Return the [X, Y] coordinate for the center point of the cell that contains the specified text.  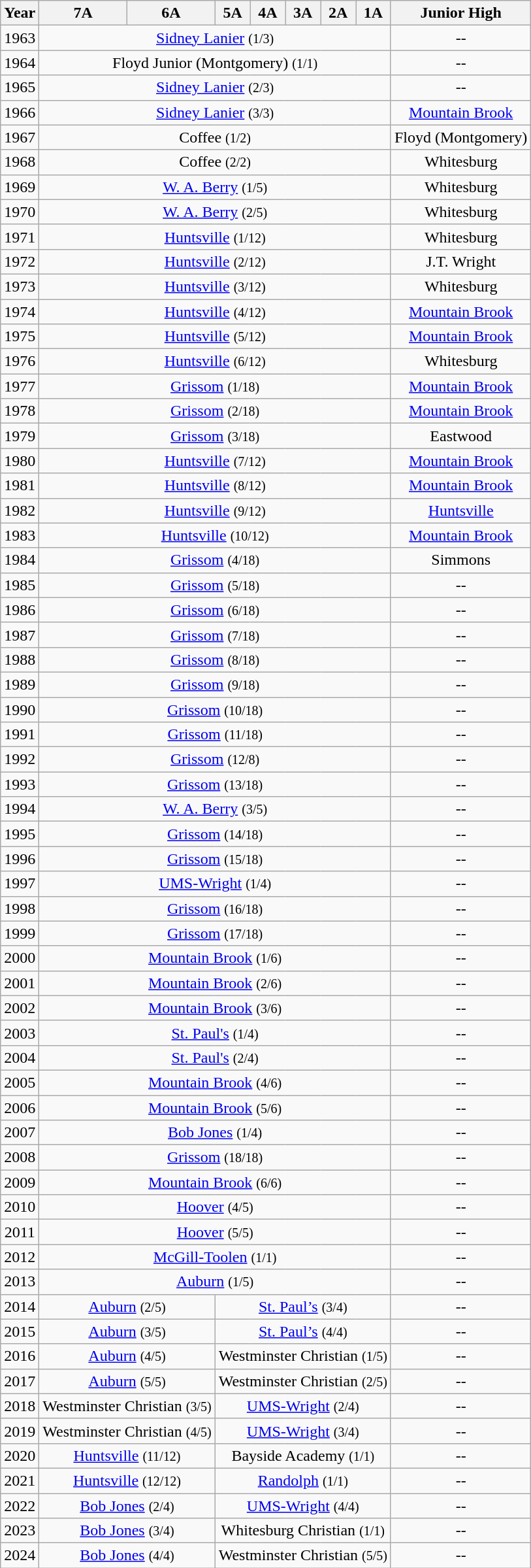
Grissom (16/18) [216, 909]
Huntsville (7/12) [216, 461]
UMS-Wright (4/4) [303, 1505]
McGill-Toolen (1/1) [216, 1257]
W. A. Berry (1/5) [216, 187]
Bayside Academy (1/1) [303, 1456]
1991 [20, 735]
Grissom (12/8) [216, 759]
Mountain Brook (3/6) [216, 1008]
Mountain Brook (5/6) [216, 1108]
Grissom (1/18) [216, 386]
Grissom (5/18) [216, 585]
2011 [20, 1232]
1994 [20, 809]
Grissom (10/18) [216, 709]
Grissom (18/18) [216, 1158]
2A [338, 13]
2017 [20, 1381]
Auburn (4/5) [127, 1356]
1A [374, 13]
1986 [20, 610]
Bob Jones (2/4) [127, 1505]
Auburn (1/5) [216, 1282]
Sidney Lanier (3/3) [216, 112]
1969 [20, 187]
4A [268, 13]
1984 [20, 560]
Huntsville (11/12) [127, 1456]
3A [303, 13]
2012 [20, 1257]
W. A. Berry (2/5) [216, 212]
Huntsville (9/12) [216, 510]
Westminster Christian (3/5) [127, 1406]
Grissom (4/18) [216, 560]
Mountain Brook (6/6) [216, 1182]
2008 [20, 1158]
Westminster Christian (4/5) [127, 1431]
UMS-Wright (2/4) [303, 1406]
7A [84, 13]
2014 [20, 1307]
Huntsville [460, 510]
1980 [20, 461]
Huntsville (2/12) [216, 261]
1999 [20, 933]
Westminster Christian (1/5) [303, 1356]
Grissom (9/18) [216, 684]
2010 [20, 1207]
Coffee (2/2) [216, 162]
2000 [20, 958]
1972 [20, 261]
Grissom (11/18) [216, 735]
1987 [20, 635]
1971 [20, 237]
Grissom (14/18) [216, 834]
1981 [20, 486]
2016 [20, 1356]
Floyd (Montgomery) [460, 137]
1985 [20, 585]
1992 [20, 759]
2006 [20, 1108]
2005 [20, 1082]
1964 [20, 63]
1976 [20, 361]
2021 [20, 1480]
Huntsville (5/12) [216, 337]
Whitesburg Christian (1/1) [303, 1531]
1966 [20, 112]
Eastwood [460, 436]
1963 [20, 38]
1965 [20, 88]
2002 [20, 1008]
Huntsville (4/12) [216, 312]
1993 [20, 784]
1974 [20, 312]
2003 [20, 1033]
St. Paul's (2/4) [216, 1058]
Westminster Christian (2/5) [303, 1381]
1997 [20, 884]
Grissom (17/18) [216, 933]
Year [20, 13]
Huntsville (8/12) [216, 486]
Floyd Junior (Montgomery) (1/1) [216, 63]
2018 [20, 1406]
2020 [20, 1456]
Grissom (13/18) [216, 784]
Bob Jones (3/4) [127, 1531]
Grissom (2/18) [216, 411]
1973 [20, 286]
1979 [20, 436]
2024 [20, 1556]
Hoover (4/5) [216, 1207]
Grissom (6/18) [216, 610]
1982 [20, 510]
Hoover (5/5) [216, 1232]
1989 [20, 684]
Randolph (1/1) [303, 1480]
Bob Jones (4/4) [127, 1556]
St. Paul’s (4/4) [303, 1331]
Mountain Brook (4/6) [216, 1082]
Grissom (15/18) [216, 859]
Huntsville (12/12) [127, 1480]
Auburn (3/5) [127, 1331]
1968 [20, 162]
Auburn (5/5) [127, 1381]
Coffee (1/2) [216, 137]
J.T. Wright [460, 261]
2013 [20, 1282]
St. Paul's (1/4) [216, 1033]
1978 [20, 411]
1970 [20, 212]
W. A. Berry (3/5) [216, 809]
2022 [20, 1505]
1975 [20, 337]
2007 [20, 1133]
Auburn (2/5) [127, 1307]
UMS-Wright (3/4) [303, 1431]
St. Paul’s (3/4) [303, 1307]
1998 [20, 909]
Grissom (7/18) [216, 635]
Junior High [460, 13]
6A [171, 13]
Sidney Lanier (2/3) [216, 88]
Huntsville (3/12) [216, 286]
Huntsville (10/12) [216, 535]
1990 [20, 709]
Sidney Lanier (1/3) [216, 38]
Simmons [460, 560]
UMS-Wright (1/4) [216, 884]
Huntsville (1/12) [216, 237]
Mountain Brook (1/6) [216, 958]
Westminster Christian (5/5) [303, 1556]
2015 [20, 1331]
Huntsville (6/12) [216, 361]
1988 [20, 659]
1995 [20, 834]
5A [233, 13]
Bob Jones (1/4) [216, 1133]
2019 [20, 1431]
1983 [20, 535]
Grissom (3/18) [216, 436]
2023 [20, 1531]
Mountain Brook (2/6) [216, 983]
2009 [20, 1182]
1977 [20, 386]
2001 [20, 983]
2004 [20, 1058]
1967 [20, 137]
Grissom (8/18) [216, 659]
1996 [20, 859]
